From the cell containing the given text, extract its center point as [X, Y] coordinate. 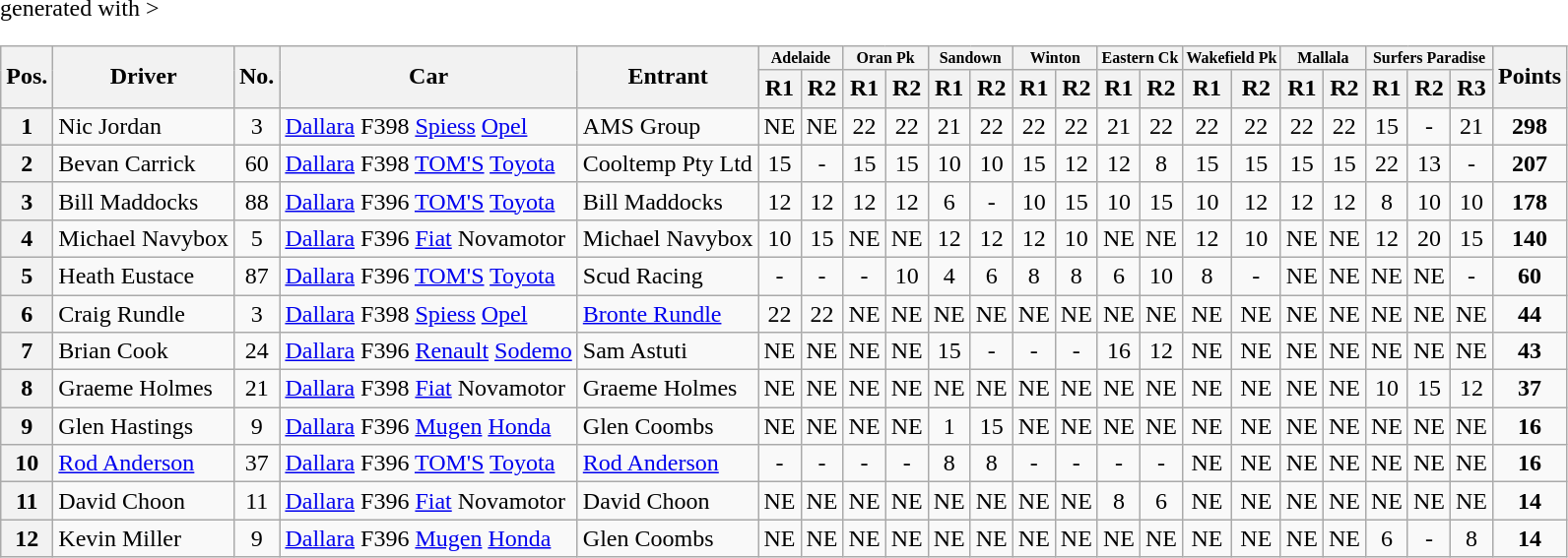
43 [1531, 351]
Cooltemp Pty Ltd [668, 163]
Entrant [668, 77]
Dallara F398 TOM'S Toyota [428, 163]
Glen Hastings [144, 426]
Brian Cook [144, 351]
R3 [1471, 89]
7 [28, 351]
140 [1531, 238]
24 [256, 351]
Winton [1055, 58]
Bevan Carrick [144, 163]
Scud Racing [668, 276]
Craig Rundle [144, 314]
Dallara F398 Fiat Novamotor [428, 389]
298 [1531, 126]
20 [1428, 238]
Driver [144, 77]
AMS Group [668, 126]
Wakefield Pk [1231, 58]
Surfers Paradise [1428, 58]
Dallara F396 Renault Sodemo [428, 351]
Oran Pk [885, 58]
No. [256, 77]
178 [1531, 201]
88 [256, 201]
Bronte Rundle [668, 314]
Heath Eustace [144, 276]
Nic Jordan [144, 126]
Sam Astuti [668, 351]
Car [428, 77]
Sandown [970, 58]
13 [1428, 163]
Kevin Miller [144, 538]
87 [256, 276]
Mallala [1323, 58]
207 [1531, 163]
Pos. [28, 77]
Adelaide [801, 58]
2 [28, 163]
Eastern Ck [1140, 58]
44 [1531, 314]
Points [1531, 77]
